Extract the (x, y) coordinate from the center of the cell holding the provided text.  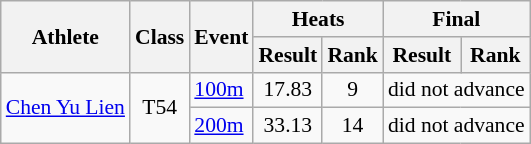
T54 (160, 108)
9 (352, 90)
200m (221, 126)
Event (221, 36)
Class (160, 36)
Athlete (66, 36)
17.83 (288, 90)
14 (352, 126)
100m (221, 90)
Heats (318, 19)
Chen Yu Lien (66, 108)
Final (456, 19)
33.13 (288, 126)
